Scan for the cell matching the given text and deliver its [x, y] coordinate at center. 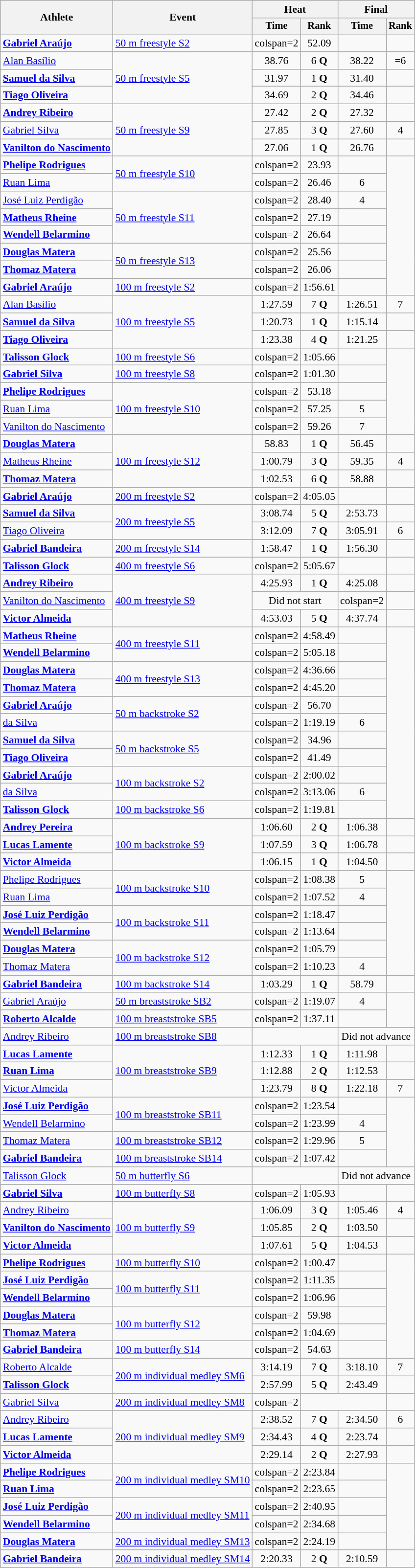
1:06.60 [277, 828]
52.09 [319, 43]
34.96 [319, 740]
4:25.08 [362, 583]
1:12.33 [277, 1054]
2:38.52 [277, 1420]
200 m individual medley SM6 [183, 1376]
200 m individual medley SM14 [183, 1559]
100 m backstroke S12 [183, 958]
58.88 [362, 479]
Final [376, 9]
1:15.14 [362, 322]
1:11.98 [362, 1054]
41.49 [319, 758]
50 m backstroke S5 [183, 748]
100 m backstroke S9 [183, 845]
5:05.18 [319, 653]
200 m individual medley SM8 [183, 1402]
1:04.69 [319, 1333]
2:40.95 [319, 1507]
100 m butterfly S14 [183, 1350]
1:12.88 [277, 1071]
=6 [400, 61]
1:23.38 [277, 339]
3:12.09 [277, 531]
1:23.54 [319, 1106]
100 m breaststroke SB8 [183, 1036]
50 m freestyle S10 [183, 174]
100 m butterfly S11 [183, 1289]
38.22 [362, 61]
3:14.19 [277, 1367]
100 m butterfly S9 [183, 1228]
1:00.79 [277, 461]
Andrey Pereira [57, 828]
27.06 [277, 148]
54.63 [319, 1350]
53.18 [319, 392]
200 m individual medley SM10 [183, 1481]
100 m freestyle S8 [183, 374]
100 m breaststroke SB12 [183, 1141]
100 m backstroke S10 [183, 888]
1:12.53 [362, 1071]
1:19.07 [319, 1002]
4:53.03 [277, 618]
100 m breaststroke SB9 [183, 1071]
50 m freestyle S2 [183, 43]
1:05.46 [362, 1210]
1:29.96 [319, 1141]
26.06 [319, 270]
4:25.93 [277, 583]
3:18.10 [362, 1367]
200 m freestyle S2 [183, 496]
1:08.38 [319, 879]
1:23.99 [319, 1123]
100 m freestyle S10 [183, 409]
27.60 [362, 131]
100 m breaststroke SB11 [183, 1115]
5:05.67 [319, 566]
34.46 [362, 95]
50 m freestyle S9 [183, 130]
1:03.29 [277, 984]
400 m freestyle S9 [183, 601]
3:13.06 [319, 792]
57.25 [319, 409]
50 m backstroke S2 [183, 714]
100 m backstroke S2 [183, 784]
1:05.93 [319, 1193]
100 m butterfly S8 [183, 1193]
400 m freestyle S13 [183, 679]
200 m individual medley SM11 [183, 1515]
1:19.81 [319, 810]
56.45 [362, 444]
1:05.66 [319, 357]
1:04.50 [362, 862]
1:06.96 [319, 1298]
27.85 [277, 131]
1:01.30 [319, 374]
25.56 [319, 252]
Athlete [57, 18]
1:21.25 [362, 339]
1:19.19 [319, 723]
1:27.59 [277, 305]
1:22.18 [362, 1089]
100 m backstroke S14 [183, 984]
1:06.38 [362, 828]
50 m freestyle S11 [183, 217]
58.83 [277, 444]
Heat [296, 9]
Event [183, 18]
31.40 [362, 78]
4:37.74 [362, 618]
27.42 [277, 113]
1:06.78 [362, 845]
26.64 [319, 235]
26.46 [319, 182]
50 m breaststroke SB2 [183, 1002]
8 Q [319, 1089]
23.93 [319, 165]
100 m butterfly S10 [183, 1263]
58.79 [362, 984]
1:03.50 [362, 1228]
100 m breaststroke SB14 [183, 1158]
1:07.42 [319, 1158]
200 m individual medley SM13 [183, 1542]
2:00.02 [319, 775]
1:11.35 [319, 1280]
1:00.47 [319, 1263]
2:53.73 [362, 514]
1:18.47 [319, 915]
1:06.15 [277, 862]
100 m butterfly S12 [183, 1323]
2:34.68 [319, 1524]
4:45.20 [319, 688]
1:20.73 [277, 322]
59.26 [319, 426]
59.35 [362, 461]
1:58.47 [277, 549]
2:34.50 [362, 1420]
2:27.93 [362, 1455]
50 m freestyle S13 [183, 261]
100 m freestyle S2 [183, 287]
59.98 [319, 1315]
100 m breaststroke SB5 [183, 1019]
2:34.43 [277, 1437]
100 m freestyle S5 [183, 322]
200 m individual medley SM9 [183, 1437]
28.40 [319, 200]
1:13.64 [319, 932]
1:07.52 [319, 897]
38.76 [277, 61]
1:07.61 [277, 1246]
2:57.99 [277, 1385]
400 m freestyle S11 [183, 645]
100 m backstroke S6 [183, 810]
4:05.05 [319, 496]
1:07.59 [277, 845]
50 m freestyle S5 [183, 78]
1:56.61 [319, 287]
31.97 [277, 78]
3:08.74 [277, 514]
1:23.79 [277, 1089]
1:05.79 [319, 949]
56.70 [319, 705]
3:05.91 [362, 531]
2:20.33 [277, 1559]
4:36.66 [319, 671]
2:23.65 [319, 1489]
2:24.19 [319, 1542]
1:06.09 [277, 1210]
2:23.84 [319, 1472]
400 m freestyle S6 [183, 566]
1:56.30 [362, 549]
100 m freestyle S6 [183, 357]
2:10.59 [362, 1559]
1:37.11 [319, 1019]
200 m freestyle S14 [183, 549]
1:10.23 [319, 967]
50 m butterfly S6 [183, 1176]
1:26.51 [362, 305]
4:58.49 [319, 636]
Did not start [296, 601]
100 m backstroke S11 [183, 923]
34.69 [277, 95]
2:29.14 [277, 1455]
2:23.74 [362, 1437]
200 m freestyle S5 [183, 522]
27.32 [362, 113]
100 m freestyle S12 [183, 462]
26.76 [362, 148]
2:43.49 [362, 1385]
1:02.53 [277, 479]
27.19 [319, 218]
1:05.85 [277, 1228]
1:04.53 [362, 1246]
